Determine the (X, Y) coordinate at the center of the cell enclosing the given text.  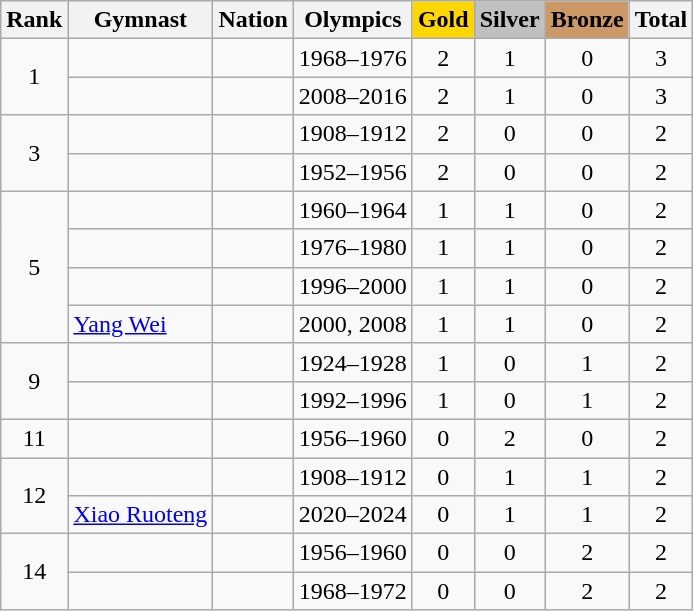
9 (34, 381)
Rank (34, 20)
Nation (253, 20)
Gold (443, 20)
1968–1976 (352, 58)
Silver (510, 20)
Bronze (587, 20)
Xiao Ruoteng (140, 515)
1992–1996 (352, 400)
1968–1972 (352, 591)
2008–2016 (352, 96)
Yang Wei (140, 324)
2000, 2008 (352, 324)
1952–1956 (352, 172)
11 (34, 438)
Olympics (352, 20)
5 (34, 267)
12 (34, 496)
14 (34, 572)
Total (661, 20)
1976–1980 (352, 248)
1960–1964 (352, 210)
1924–1928 (352, 362)
1996–2000 (352, 286)
Gymnast (140, 20)
2020–2024 (352, 515)
